Scan for the cell matching the given text and deliver its (x, y) coordinate at center. 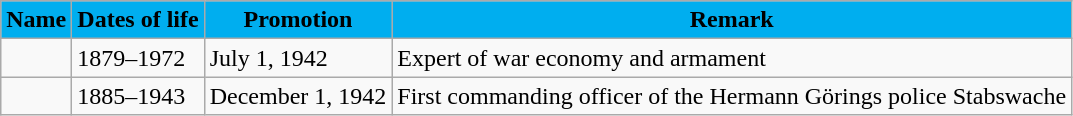
July 1, 1942 (298, 58)
Expert of war economy and armament (732, 58)
Promotion (298, 20)
December 1, 1942 (298, 96)
First commanding officer of the Hermann Görings police Stabswache (732, 96)
Remark (732, 20)
1879–1972 (138, 58)
Dates of life (138, 20)
1885–1943 (138, 96)
Name (36, 20)
